Provide the [x, y] coordinate of the cell's center where the given text is located.  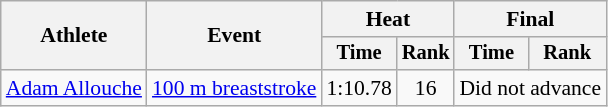
16 [426, 88]
Athlete [74, 36]
Did not advance [530, 88]
Heat [388, 19]
100 m breaststroke [234, 88]
Event [234, 36]
Adam Allouche [74, 88]
Final [530, 19]
1:10.78 [358, 88]
